Scan for the cell matching the given text and deliver its (X, Y) coordinate at center. 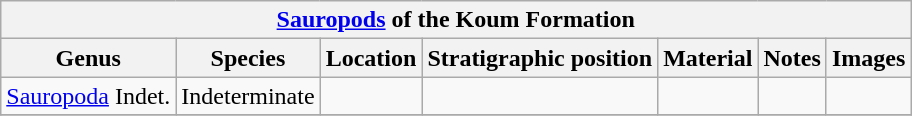
Sauropoda Indet. (88, 96)
Stratigraphic position (540, 58)
Genus (88, 58)
Sauropods of the Koum Formation (456, 20)
Material (708, 58)
Notes (792, 58)
Location (371, 58)
Images (868, 58)
Species (248, 58)
Indeterminate (248, 96)
